Provide the (x, y) coordinate of the cell's center where the given text is located.  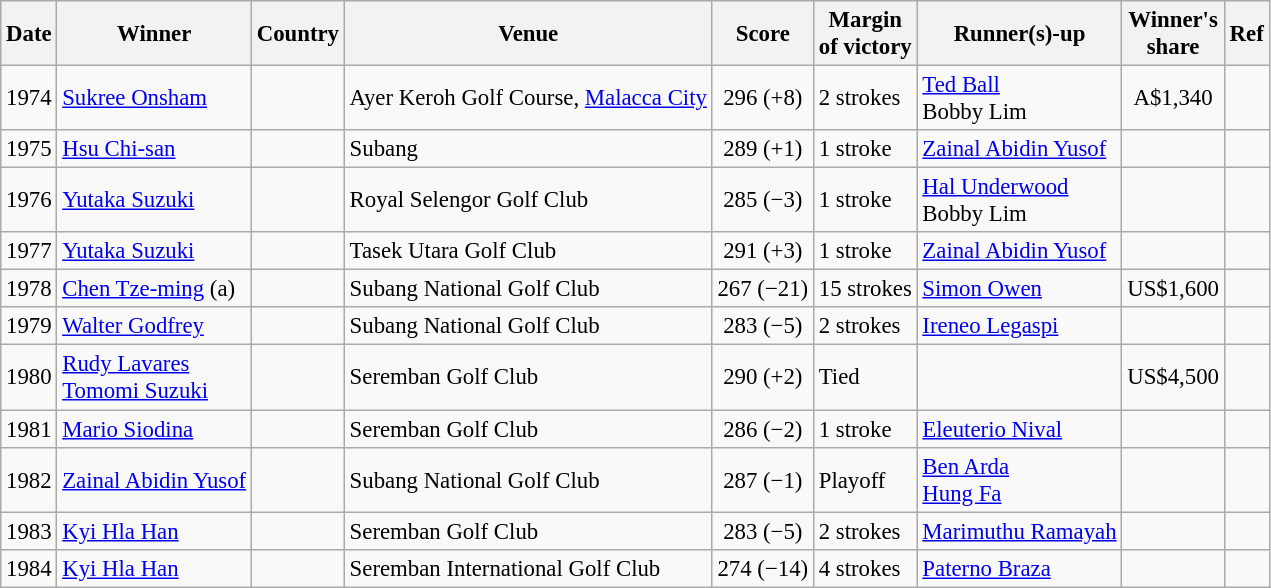
Hsu Chi-san (154, 149)
1982 (29, 480)
A$1,340 (1173, 98)
Runner(s)-up (1020, 34)
Mario Siodina (154, 429)
Sukree Onsham (154, 98)
Ayer Keroh Golf Course, Malacca City (528, 98)
1984 (29, 568)
15 strokes (865, 289)
1979 (29, 327)
US$4,500 (1173, 378)
290 (+2) (762, 378)
267 (−21) (762, 289)
1977 (29, 251)
Score (762, 34)
Hal Underwood Bobby Lim (1020, 200)
1974 (29, 98)
Ireneo Legaspi (1020, 327)
285 (−3) (762, 200)
Royal Selengor Golf Club (528, 200)
4 strokes (865, 568)
1983 (29, 531)
286 (−2) (762, 429)
Rudy LavaresTomomi Suzuki (154, 378)
289 (+1) (762, 149)
US$1,600 (1173, 289)
1980 (29, 378)
Ref (1246, 34)
Chen Tze-ming (a) (154, 289)
Paterno Braza (1020, 568)
Marginof victory (865, 34)
1976 (29, 200)
Winner'sshare (1173, 34)
274 (−14) (762, 568)
Winner (154, 34)
1978 (29, 289)
Eleuterio Nival (1020, 429)
Country (298, 34)
1981 (29, 429)
Tasek Utara Golf Club (528, 251)
287 (−1) (762, 480)
Ted Ball Bobby Lim (1020, 98)
Date (29, 34)
Playoff (865, 480)
296 (+8) (762, 98)
291 (+3) (762, 251)
Tied (865, 378)
1975 (29, 149)
Venue (528, 34)
Marimuthu Ramayah (1020, 531)
Ben Arda Hung Fa (1020, 480)
Subang (528, 149)
Seremban International Golf Club (528, 568)
Walter Godfrey (154, 327)
Simon Owen (1020, 289)
